Return the (X, Y) coordinate for the center point of the cell that contains the specified text.  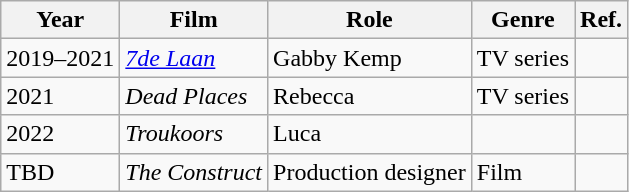
Luca (370, 134)
Gabby Kemp (370, 58)
Year (60, 20)
2019–2021 (60, 58)
Role (370, 20)
2021 (60, 96)
Dead Places (194, 96)
Rebecca (370, 96)
Production designer (370, 172)
TBD (60, 172)
Genre (522, 20)
Troukoors (194, 134)
2022 (60, 134)
Ref. (602, 20)
7de Laan (194, 58)
The Construct (194, 172)
